Locate the cell with the specified text and output its (X, Y) center coordinate. 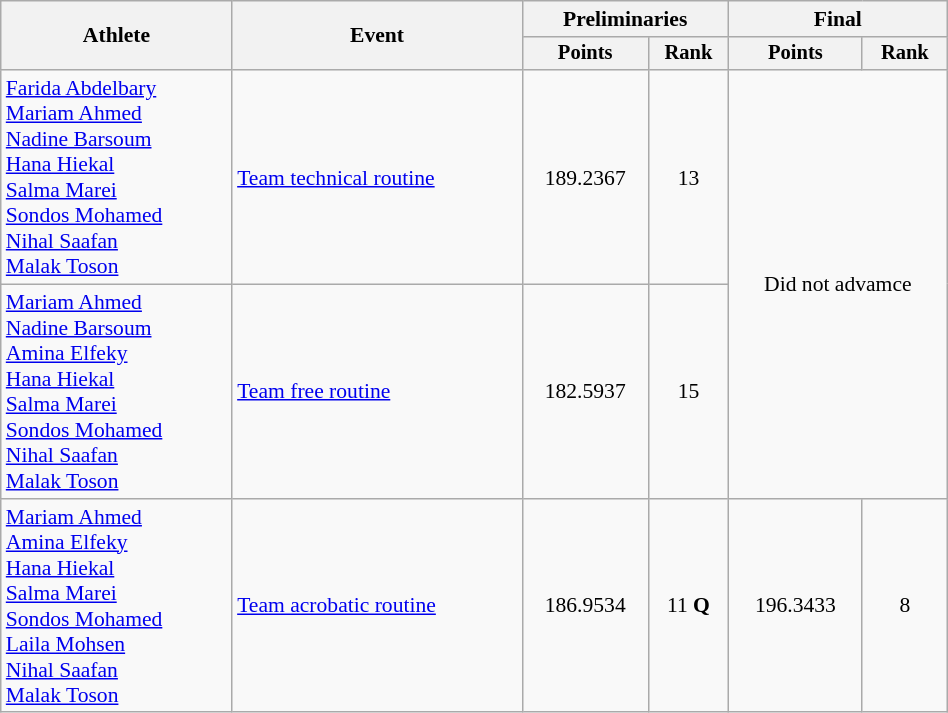
Mariam AhmedNadine BarsoumAmina ElfekyHana HiekalSalma MareiSondos MohamedNihal SaafanMalak Toson (116, 392)
Preliminaries (625, 19)
Event (377, 36)
Farida AbdelbaryMariam AhmedNadine BarsoumHana HiekalSalma MareiSondos MohamedNihal SaafanMalak Toson (116, 177)
182.5937 (585, 392)
186.9534 (585, 606)
15 (688, 392)
189.2367 (585, 177)
8 (904, 606)
Final (838, 19)
11 Q (688, 606)
Team technical routine (377, 177)
196.3433 (795, 606)
13 (688, 177)
Mariam AhmedAmina ElfekyHana HiekalSalma MareiSondos MohamedLaila MohsenNihal SaafanMalak Toson (116, 606)
Team free routine (377, 392)
Team acrobatic routine (377, 606)
Athlete (116, 36)
Did not advamce (838, 284)
